Identify which cell holds the provided text, then report its [X, Y] central coordinate. 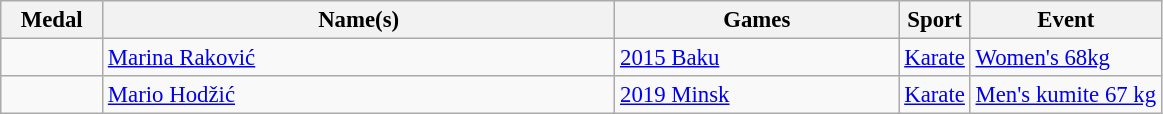
Mario Hodžić [359, 95]
Event [1066, 20]
Sport [934, 20]
Medal [52, 20]
2015 Baku [757, 58]
Women's 68kg [1066, 58]
Men's kumite 67 kg [1066, 95]
Games [757, 20]
Name(s) [359, 20]
Marina Raković [359, 58]
2019 Minsk [757, 95]
